From the cell containing the given text, extract its center point as (x, y) coordinate. 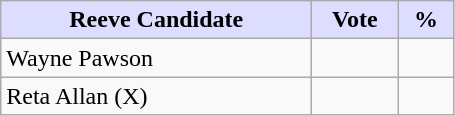
Wayne Pawson (156, 58)
% (426, 20)
Reeve Candidate (156, 20)
Vote (355, 20)
Reta Allan (X) (156, 96)
